Pinpoint the cell where the given text exists, returning its [X, Y] midpoint coordinate. 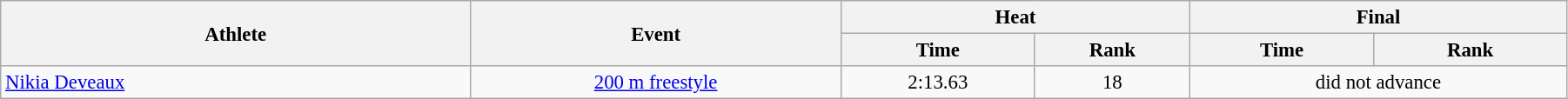
Final [1378, 17]
18 [1112, 82]
did not advance [1378, 82]
Athlete [236, 33]
2:13.63 [938, 82]
Nikia Deveaux [236, 82]
Event [656, 33]
200 m freestyle [656, 82]
Heat [1016, 17]
